Scan for the cell matching the given text and deliver its [X, Y] coordinate at center. 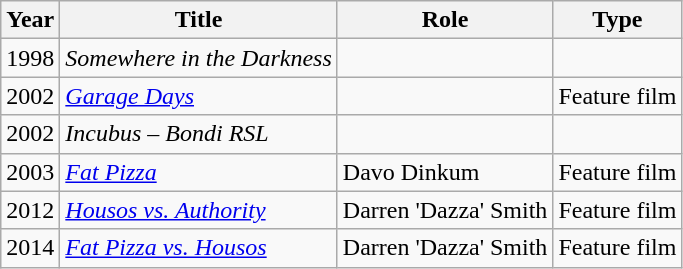
Incubus – Bondi RSL [198, 134]
2014 [30, 248]
Title [198, 20]
Fat Pizza vs. Housos [198, 248]
1998 [30, 58]
Type [618, 20]
2003 [30, 172]
Garage Days [198, 96]
Housos vs. Authority [198, 210]
Fat Pizza [198, 172]
Role [445, 20]
Davo Dinkum [445, 172]
2012 [30, 210]
Year [30, 20]
Somewhere in the Darkness [198, 58]
